Capture the cell that displays the provided text and extract its (x, y) central coordinate. 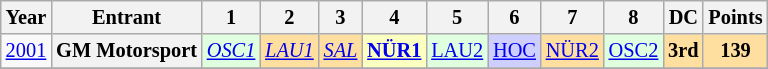
6 (514, 17)
OSC1 (231, 51)
Year (26, 17)
LAU2 (457, 51)
2 (289, 17)
4 (394, 17)
3 (341, 17)
7 (572, 17)
LAU1 (289, 51)
8 (634, 17)
139 (735, 51)
NÜR1 (394, 51)
SAL (341, 51)
OSC2 (634, 51)
GM Motorsport (126, 51)
1 (231, 17)
HOC (514, 51)
DC (683, 17)
2001 (26, 51)
Entrant (126, 17)
5 (457, 17)
Points (735, 17)
NÜR2 (572, 51)
3rd (683, 51)
